Locate the cell with the specified text and output its [X, Y] center coordinate. 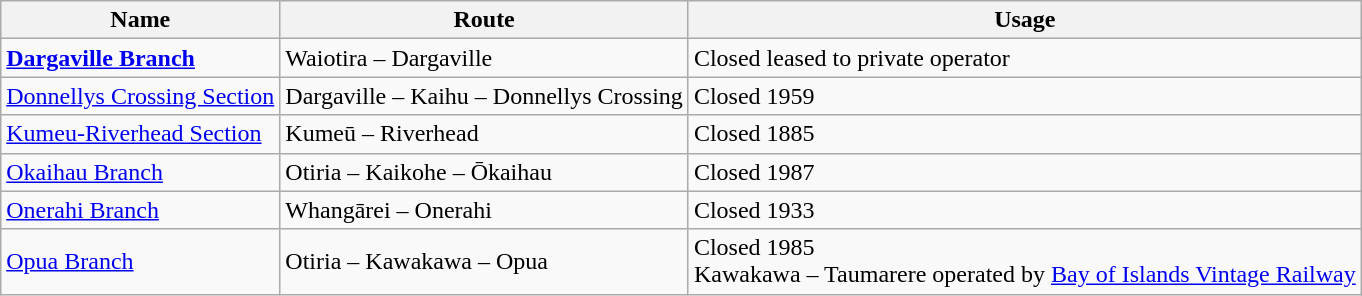
Opua Branch [140, 262]
Closed 1885 [1024, 134]
Whangārei – Onerahi [484, 210]
Dargaville Branch [140, 58]
Dargaville – Kaihu – Donnellys Crossing [484, 96]
Otiria – Kaikohe – Ōkaihau [484, 172]
Closed 1987 [1024, 172]
Donnellys Crossing Section [140, 96]
Otiria – Kawakawa – Opua [484, 262]
Waiotira – Dargaville [484, 58]
Closed 1985 Kawakawa – Taumarere operated by Bay of Islands Vintage Railway [1024, 262]
Route [484, 20]
Usage [1024, 20]
Closed 1959 [1024, 96]
Closed leased to private operator [1024, 58]
Kumeu-Riverhead Section [140, 134]
Onerahi Branch [140, 210]
Kumeū – Riverhead [484, 134]
Okaihau Branch [140, 172]
Closed 1933 [1024, 210]
Name [140, 20]
